From the cell containing the given text, extract its center point as (x, y) coordinate. 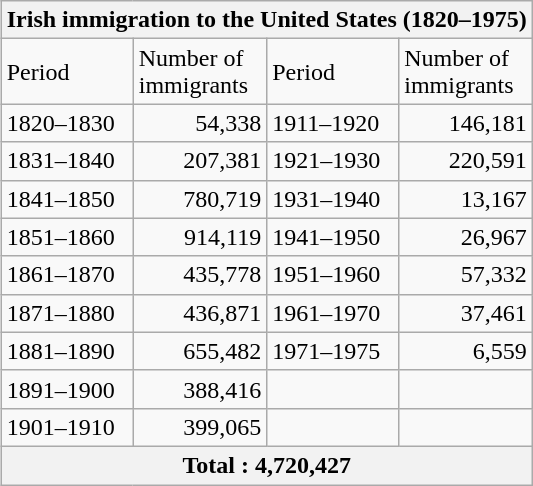
914,119 (200, 237)
1971–1975 (333, 351)
13,167 (466, 199)
207,381 (200, 161)
1881–1890 (67, 351)
1820–1830 (67, 123)
388,416 (200, 389)
Irish immigration to the United States (1820–1975) (266, 20)
399,065 (200, 427)
Total : 4,720,427 (266, 465)
1921–1930 (333, 161)
1841–1850 (67, 199)
1941–1950 (333, 237)
1901–1910 (67, 427)
780,719 (200, 199)
655,482 (200, 351)
54,338 (200, 123)
1861–1870 (67, 275)
37,461 (466, 313)
57,332 (466, 275)
26,967 (466, 237)
1961–1970 (333, 313)
1871–1880 (67, 313)
1911–1920 (333, 123)
436,871 (200, 313)
1931–1940 (333, 199)
435,778 (200, 275)
1851–1860 (67, 237)
220,591 (466, 161)
1831–1840 (67, 161)
1951–1960 (333, 275)
6,559 (466, 351)
146,181 (466, 123)
1891–1900 (67, 389)
